For the text-containing cell, return its midpoint in (x, y) coordinate format. 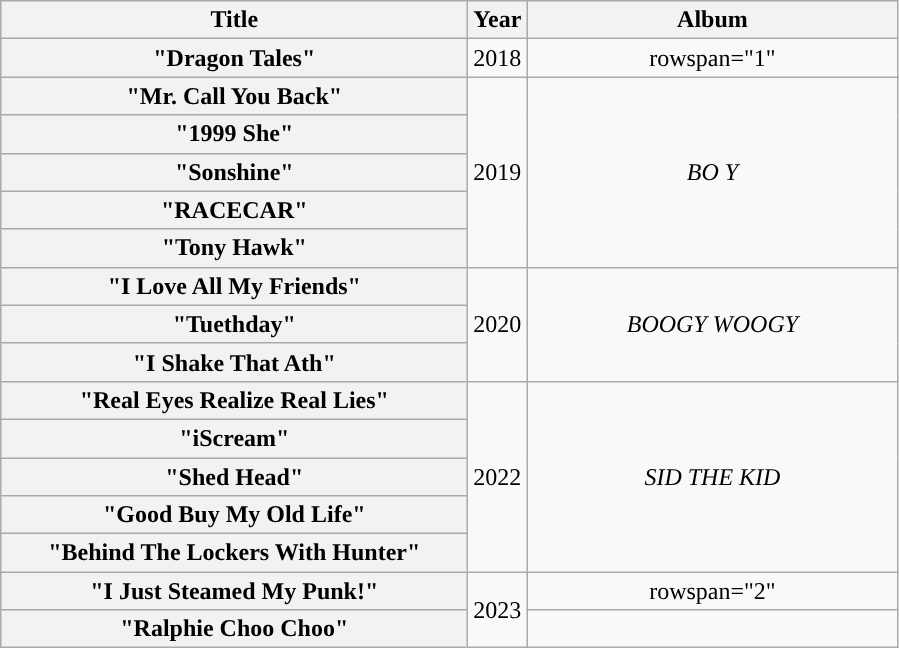
2023 (498, 610)
BOOGY WOOGY (712, 324)
2020 (498, 324)
"Tony Hawk" (234, 248)
rowspan="2" (712, 591)
Album (712, 20)
"Ralphie Choo Choo" (234, 629)
"Tuethday" (234, 324)
"I Shake That Ath" (234, 362)
2022 (498, 476)
"iScream" (234, 438)
Title (234, 20)
"RACECAR" (234, 210)
"1999 She" (234, 134)
Year (498, 20)
"Mr. Call You Back" (234, 96)
"Shed Head" (234, 477)
2018 (498, 58)
BO Y (712, 172)
SID THE KID (712, 476)
rowspan="1" (712, 58)
"Sonshine" (234, 172)
"I Love All My Friends" (234, 286)
"Real Eyes Realize Real Lies" (234, 400)
"Good Buy My Old Life" (234, 515)
"I Just Steamed My Punk!" (234, 591)
2019 (498, 172)
"Dragon Tales" (234, 58)
"Behind The Lockers With Hunter" (234, 553)
